Search for the cell housing the specified text and yield its [x, y] center coordinate. 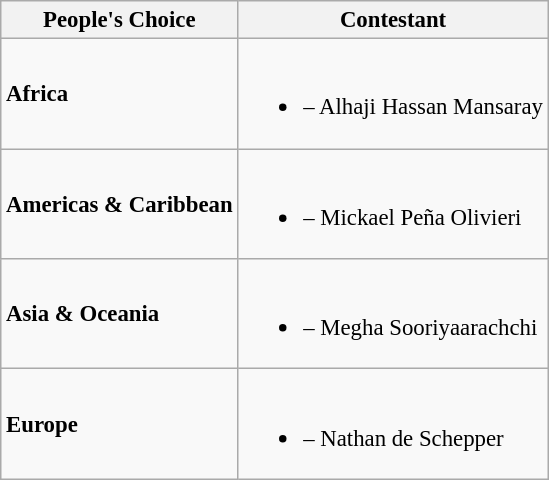
Europe [120, 424]
People's Choice [120, 20]
Africa [120, 94]
Asia & Oceania [120, 314]
Americas & Caribbean [120, 204]
– Mickael Peña Olivieri [393, 204]
– Megha Sooriyaarachchi [393, 314]
Contestant [393, 20]
– Alhaji Hassan Mansaray [393, 94]
– Nathan de Schepper [393, 424]
